Search for the cell housing the specified text and yield its (x, y) center coordinate. 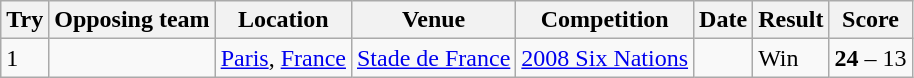
1 (25, 58)
Win (791, 58)
Venue (433, 20)
Try (25, 20)
Score (870, 20)
Paris, France (283, 58)
24 – 13 (870, 58)
2008 Six Nations (605, 58)
Location (283, 20)
Stade de France (433, 58)
Opposing team (132, 20)
Competition (605, 20)
Date (724, 20)
Result (791, 20)
